Scan for the cell matching the given text and deliver its (X, Y) coordinate at center. 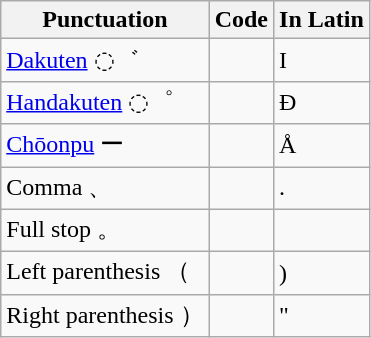
Dakuten ◌゛ (105, 60)
Full stop 。 (105, 230)
In Latin (322, 20)
I (322, 60)
Chōonpu ー (105, 146)
" (322, 316)
Handakuten ◌゜ (105, 102)
Å (322, 146)
) (322, 274)
Right parenthesis ） (105, 316)
. (322, 188)
Left parenthesis （ (105, 274)
Punctuation (105, 20)
Code (241, 20)
Comma 、 (105, 188)
Ð (322, 102)
